Pinpoint the cell where the given text exists, returning its (X, Y) midpoint coordinate. 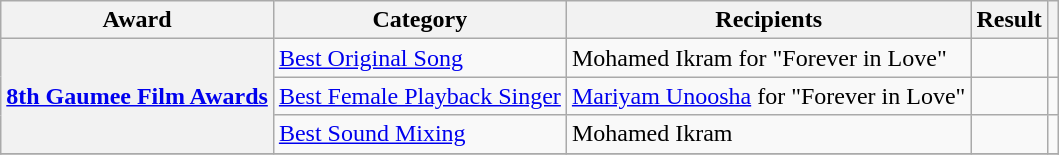
8th Gaumee Film Awards (138, 96)
Best Female Playback Singer (420, 96)
Mariyam Unoosha for "Forever in Love" (768, 96)
Best Original Song (420, 58)
Recipients (768, 20)
Category (420, 20)
Mohamed Ikram for "Forever in Love" (768, 58)
Award (138, 20)
Mohamed Ikram (768, 134)
Best Sound Mixing (420, 134)
Result (1009, 20)
